Output the (x, y) coordinate of the center of the cell containing the given text.  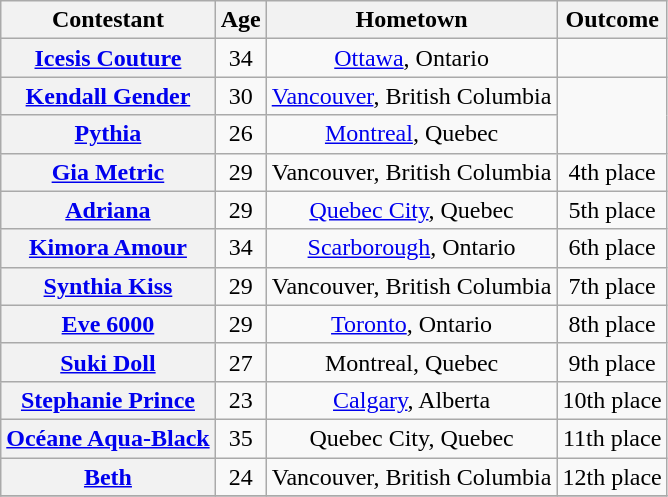
11th place (612, 438)
Scarborough, Ontario (412, 248)
26 (240, 134)
Icesis Couture (108, 58)
35 (240, 438)
Gia Metric (108, 172)
Océane Aqua-Black (108, 438)
Calgary, Alberta (412, 400)
Adriana (108, 210)
30 (240, 96)
Ottawa, Ontario (412, 58)
23 (240, 400)
Hometown (412, 20)
Synthia Kiss (108, 286)
Age (240, 20)
Kimora Amour (108, 248)
7th place (612, 286)
Toronto, Ontario (412, 324)
5th place (612, 210)
4th place (612, 172)
12th place (612, 477)
Contestant (108, 20)
27 (240, 362)
6th place (612, 248)
Pythia (108, 134)
Outcome (612, 20)
24 (240, 477)
Stephanie Prince (108, 400)
Beth (108, 477)
Kendall Gender (108, 96)
9th place (612, 362)
10th place (612, 400)
8th place (612, 324)
Suki Doll (108, 362)
Eve 6000 (108, 324)
